Extract the [X, Y] coordinate from the center of the cell holding the provided text.  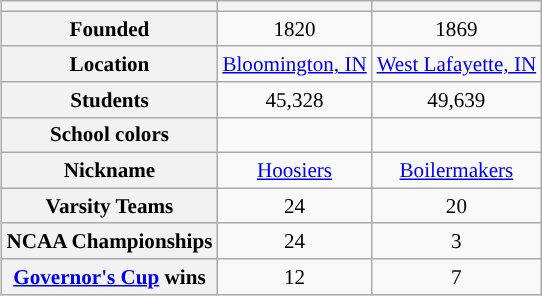
Students [110, 100]
Bloomington, IN [294, 64]
Varsity Teams [110, 206]
Hoosiers [294, 170]
49,639 [456, 100]
NCAA Championships [110, 240]
Nickname [110, 170]
1820 [294, 28]
Boilermakers [456, 170]
7 [456, 276]
Governor's Cup wins [110, 276]
3 [456, 240]
1869 [456, 28]
West Lafayette, IN [456, 64]
Location [110, 64]
20 [456, 206]
12 [294, 276]
45,328 [294, 100]
School colors [110, 134]
Founded [110, 28]
